Determine the [X, Y] coordinate at the center of the cell enclosing the given text.  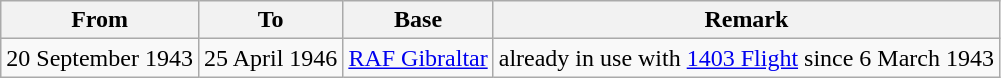
20 September 1943 [100, 58]
RAF Gibraltar [418, 58]
Base [418, 20]
Remark [746, 20]
already in use with 1403 Flight since 6 March 1943 [746, 58]
To [270, 20]
25 April 1946 [270, 58]
From [100, 20]
